For the text-containing cell, return its midpoint in [x, y] coordinate format. 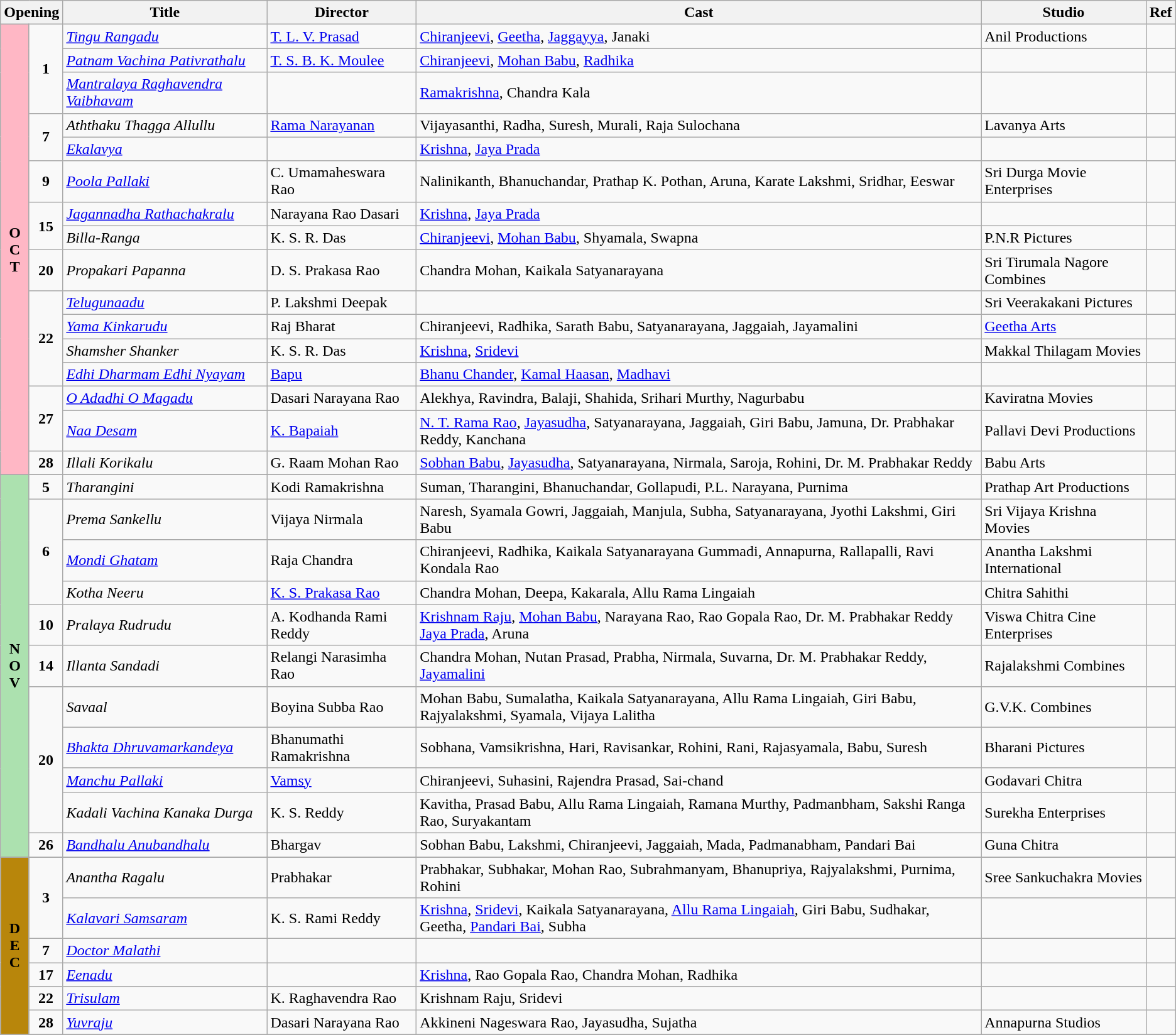
D. S. Prakasa Rao [342, 270]
Shamsher Shanker [165, 350]
K. S. Rami Reddy [342, 919]
Sobhana, Vamsikrishna, Hari, Ravisankar, Rohini, Rani, Rajasyamala, Babu, Suresh [699, 748]
Alekhya, Ravindra, Balaji, Shahida, Srihari Murthy, Nagurbabu [699, 398]
27 [46, 419]
1 [46, 69]
Savaal [165, 706]
Aththaku Thagga Allullu [165, 125]
Bhanu Chander, Kamal Haasan, Madhavi [699, 375]
Tharangini [165, 487]
Chiranjeevi, Geetha, Jaggayya, Janaki [699, 36]
Tingu Rangadu [165, 36]
Suman, Tharangini, Bhanuchandar, Gollapudi, P.L. Narayana, Purnima [699, 487]
Bhargav [342, 845]
Bharani Pictures [1064, 748]
Edhi Dharmam Edhi Nyayam [165, 375]
Prabhakar [342, 877]
Chiranjeevi, Radhika, Kaikala Satyanarayana Gummadi, Annapurna, Rallapalli, Ravi Kondala Rao [699, 561]
Trisulam [165, 999]
Chitra Sahithi [1064, 593]
Jagannadha Rathachakralu [165, 214]
OCT [15, 250]
Yama Kinkarudu [165, 326]
Cast [699, 13]
Chandra Mohan, Nutan Prasad, Prabha, Nirmala, Suvarna, Dr. M. Prabhakar Reddy, Jayamalini [699, 666]
Sri Durga Movie Enterprises [1064, 181]
15 [46, 226]
Anil Productions [1064, 36]
Kaviratna Movies [1064, 398]
Prathap Art Productions [1064, 487]
Opening [31, 13]
Mohan Babu, Sumalatha, Kaikala Satyanarayana, Allu Rama Lingaiah, Giri Babu, Rajyalakshmi, Syamala, Vijaya Lalitha [699, 706]
17 [46, 975]
P. Lakshmi Deepak [342, 302]
10 [46, 625]
Bhanumathi Ramakrishna [342, 748]
Bapu [342, 375]
Title [165, 13]
O Adadhi O Magadu [165, 398]
Krishna, Sridevi [699, 350]
Boyina Subba Rao [342, 706]
Narayana Rao Dasari [342, 214]
Illali Korikalu [165, 463]
Naresh, Syamala Gowri, Jaggaiah, Manjula, Subha, Satyanarayana, Jyothi Lakshmi, Giri Babu [699, 519]
Krishna, Rao Gopala Rao, Chandra Mohan, Radhika [699, 975]
T. L. V. Prasad [342, 36]
C. Umamaheswara Rao [342, 181]
Rama Narayanan [342, 125]
Sree Sankuchakra Movies [1064, 877]
Ref [1161, 13]
Babu Arts [1064, 463]
Kotha Neeru [165, 593]
Kodi Ramakrishna [342, 487]
K. Bapaiah [342, 431]
K. S. Prakasa Rao [342, 593]
Sri Tirumala Nagore Combines [1064, 270]
K. S. Reddy [342, 812]
Studio [1064, 13]
Prabhakar, Subhakar, Mohan Rao, Subrahmanyam, Bhanupriya, Rajyalakshmi, Purnima, Rohini [699, 877]
Relangi Narasimha Rao [342, 666]
Kadali Vachina Kanaka Durga [165, 812]
Manchu Pallaki [165, 780]
NOV [15, 666]
Pallavi Devi Productions [1064, 431]
Annapurna Studios [1064, 1022]
Geetha Arts [1064, 326]
K. Raghavendra Rao [342, 999]
Illanta Sandadi [165, 666]
Mondi Ghatam [165, 561]
Chandra Mohan, Deepa, Kakarala, Allu Rama Lingaiah [699, 593]
Prema Sankellu [165, 519]
Sobhan Babu, Lakshmi, Chiranjeevi, Jaggaiah, Mada, Padmanabham, Pandari Bai [699, 845]
6 [46, 552]
Billa-Ranga [165, 238]
Naa Desam [165, 431]
26 [46, 845]
Director [342, 13]
N. T. Rama Rao, Jayasudha, Satyanarayana, Jaggaiah, Giri Babu, Jamuna, Dr. Prabhakar Reddy, Kanchana [699, 431]
P.N.R Pictures [1064, 238]
14 [46, 666]
Sri Vijaya Krishna Movies [1064, 519]
Eenadu [165, 975]
Chiranjeevi, Mohan Babu, Shyamala, Swapna [699, 238]
Ekalavya [165, 149]
5 [46, 487]
Propakari Papanna [165, 270]
Chiranjeevi, Suhasini, Rajendra Prasad, Sai-chand [699, 780]
Kalavari Samsaram [165, 919]
Vijaya Nirmala [342, 519]
A. Kodhanda Rami Reddy [342, 625]
Patnam Vachina Pativrathalu [165, 60]
Chiranjeevi, Radhika, Sarath Babu, Satyanarayana, Jaggaiah, Jayamalini [699, 326]
3 [46, 898]
Rajalakshmi Combines [1064, 666]
Godavari Chitra [1064, 780]
9 [46, 181]
Vamsy [342, 780]
Makkal Thilagam Movies [1064, 350]
Krishna, Sridevi, Kaikala Satyanarayana, Allu Rama Lingaiah, Giri Babu, Sudhakar, Geetha, Pandari Bai, Subha [699, 919]
Anantha Lakshmi International [1064, 561]
Chiranjeevi, Mohan Babu, Radhika [699, 60]
T. S. B. K. Moulee [342, 60]
Poola Pallaki [165, 181]
Vijayasanthi, Radha, Suresh, Murali, Raja Sulochana [699, 125]
Anantha Ragalu [165, 877]
Krishnam Raju, Mohan Babu, Narayana Rao, Rao Gopala Rao, Dr. M. Prabhakar Reddy Jaya Prada, Aruna [699, 625]
G.V.K. Combines [1064, 706]
Raj Bharat [342, 326]
Krishnam Raju, Sridevi [699, 999]
G. Raam Mohan Rao [342, 463]
Akkineni Nageswara Rao, Jayasudha, Sujatha [699, 1022]
Yuvraju [165, 1022]
Surekha Enterprises [1064, 812]
Nalinikanth, Bhanuchandar, Prathap K. Pothan, Aruna, Karate Lakshmi, Sridhar, Eeswar [699, 181]
Chandra Mohan, Kaikala Satyanarayana [699, 270]
Ramakrishna, Chandra Kala [699, 93]
Lavanya Arts [1064, 125]
Mantralaya Raghavendra Vaibhavam [165, 93]
Raja Chandra [342, 561]
Viswa Chitra Cine Enterprises [1064, 625]
DEC [15, 946]
Pralaya Rudrudu [165, 625]
Bhakta Dhruvamarkandeya [165, 748]
Doctor Malathi [165, 951]
Kavitha, Prasad Babu, Allu Rama Lingaiah, Ramana Murthy, Padmanbham, Sakshi Ranga Rao, Suryakantam [699, 812]
Telugunaadu [165, 302]
Guna Chitra [1064, 845]
Sri Veerakakani Pictures [1064, 302]
Bandhalu Anubandhalu [165, 845]
Sobhan Babu, Jayasudha, Satyanarayana, Nirmala, Saroja, Rohini, Dr. M. Prabhakar Reddy [699, 463]
